Extract the [X, Y] coordinate from the center of the cell holding the provided text.  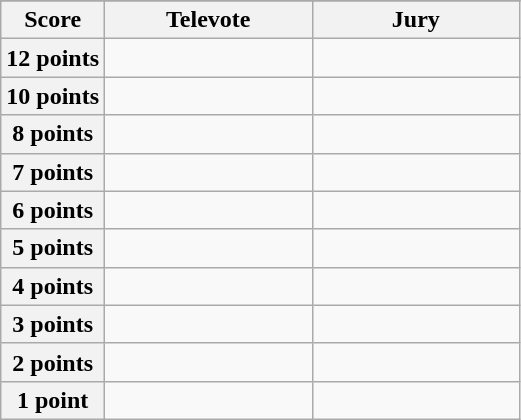
2 points [53, 362]
Televote [209, 20]
12 points [53, 58]
6 points [53, 210]
8 points [53, 134]
10 points [53, 96]
Jury [416, 20]
1 point [53, 400]
7 points [53, 172]
4 points [53, 286]
5 points [53, 248]
3 points [53, 324]
Score [53, 20]
